Determine the [x, y] coordinate at the center of the cell enclosing the given text.  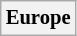
Europe [38, 17]
